For the text-containing cell, return its midpoint in (x, y) coordinate format. 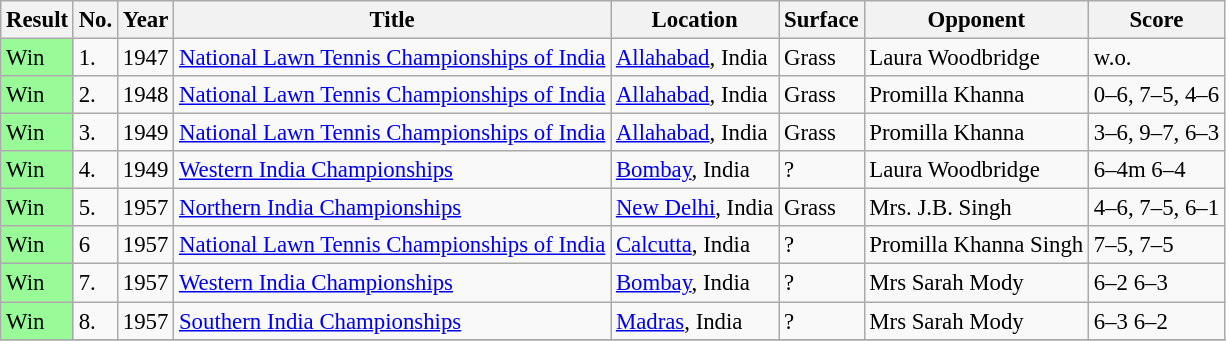
Calcutta, India (695, 245)
Southern India Championships (392, 321)
1947 (145, 58)
Score (1156, 20)
3–6, 9–7, 6–3 (1156, 133)
8. (95, 321)
Opponent (976, 20)
Promilla Khanna Singh (976, 245)
No. (95, 20)
6–4m 6–4 (1156, 170)
Madras, India (695, 321)
6–2 6–3 (1156, 283)
7. (95, 283)
Result (38, 20)
4. (95, 170)
1948 (145, 95)
2. (95, 95)
1. (95, 58)
7–5, 7–5 (1156, 245)
3. (95, 133)
6 (95, 245)
Surface (822, 20)
0–6, 7–5, 4–6 (1156, 95)
Title (392, 20)
6–3 6–2 (1156, 321)
4–6, 7–5, 6–1 (1156, 208)
Northern India Championships (392, 208)
Year (145, 20)
Location (695, 20)
5. (95, 208)
Mrs. J.B. Singh (976, 208)
w.o. (1156, 58)
New Delhi, India (695, 208)
